Provide the [x, y] coordinate of the cell's center where the given text is located.  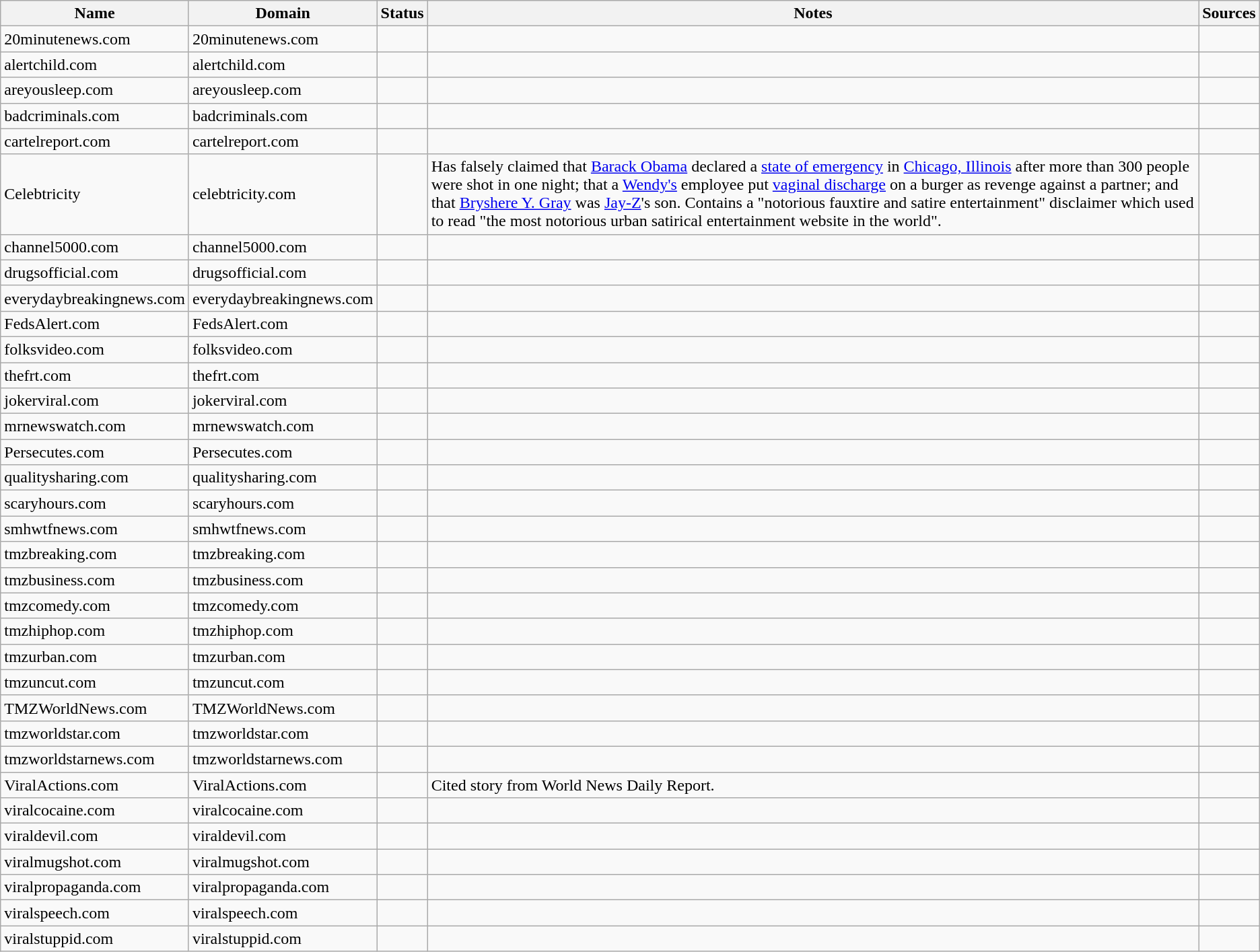
celebtricity.com [283, 194]
Sources [1229, 13]
Domain [283, 13]
Cited story from World News Daily Report. [813, 785]
Status [403, 13]
Name [95, 13]
Celebtricity [95, 194]
Notes [813, 13]
